For the text-containing cell, return its midpoint in (x, y) coordinate format. 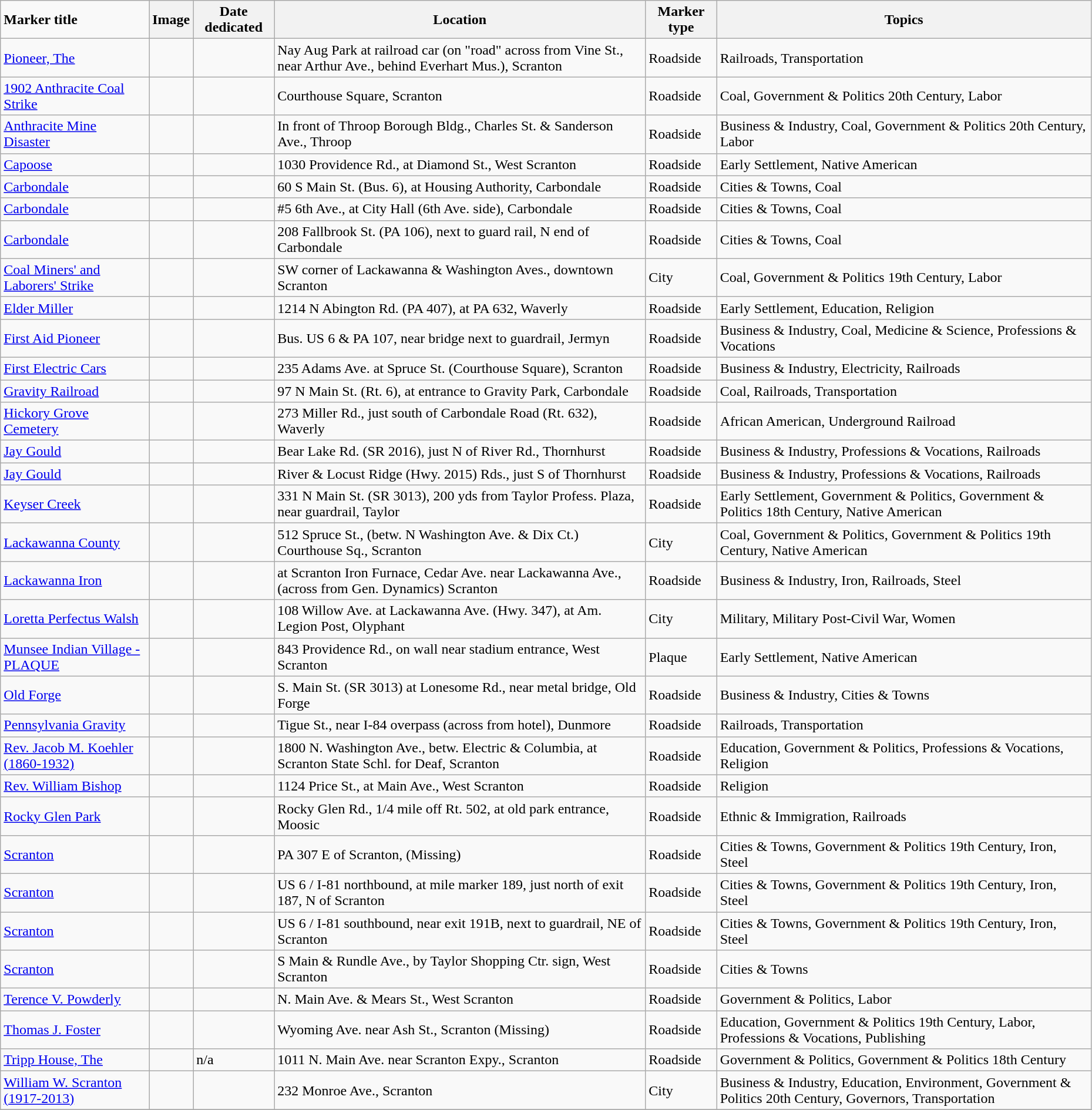
Early Settlement, Government & Politics, Government & Politics 18th Century, Native American (903, 504)
235 Adams Ave. at Spruce St. (Courthouse Square), Scranton (460, 368)
In front of Throop Borough Bldg., Charles St. & Sanderson Ave., Throop (460, 134)
Education, Government & Politics, Professions & Vocations, Religion (903, 755)
Coal, Government & Politics 20th Century, Labor (903, 96)
First Aid Pioneer (75, 338)
Old Forge (75, 695)
Hickory Grove Cemetery (75, 422)
Topics (903, 20)
Business & Industry, Coal, Medicine & Science, Professions & Vocations (903, 338)
Coal, Railroads, Transportation (903, 391)
Coal, Government & Politics 19th Century, Labor (903, 277)
Business & Industry, Electricity, Railroads (903, 368)
Pennsylvania Gravity (75, 725)
Gravity Railroad (75, 391)
William W. Scranton (1917-2013) (75, 1090)
Cities & Towns (903, 969)
Wyoming Ave. near Ash St., Scranton (Missing) (460, 1030)
Plaque (681, 657)
Rev. William Bishop (75, 786)
Courthouse Square, Scranton (460, 96)
Education, Government & Politics 19th Century, Labor, Professions & Vocations, Publishing (903, 1030)
Date dedicated (234, 20)
97 N Main St. (Rt. 6), at entrance to Gravity Park, Carbondale (460, 391)
843 Providence Rd., on wall near stadium entrance, West Scranton (460, 657)
n/a (234, 1060)
Terence V. Powderly (75, 1000)
Coal, Government & Politics, Government & Politics 19th Century, Native American (903, 543)
Marker type (681, 20)
Keyser Creek (75, 504)
1800 N. Washington Ave., betw. Electric & Columbia, at Scranton State Schl. for Deaf, Scranton (460, 755)
60 S Main St. (Bus. 6), at Housing Authority, Carbondale (460, 187)
S Main & Rundle Ave., by Taylor Shopping Ctr. sign, West Scranton (460, 969)
Business & Industry, Coal, Government & Politics 20th Century, Labor (903, 134)
1124 Price St., at Main Ave., West Scranton (460, 786)
SW corner of Lackawanna & Washington Aves., downtown Scranton (460, 277)
Location (460, 20)
Marker title (75, 20)
Bus. US 6 & PA 107, near bridge next to guardrail, Jermyn (460, 338)
Coal Miners' and Laborers' Strike (75, 277)
Image (172, 20)
N. Main Ave. & Mears St., West Scranton (460, 1000)
Religion (903, 786)
512 Spruce St., (betw. N Washington Ave. & Dix Ct.) Courthouse Sq., Scranton (460, 543)
108 Willow Ave. at Lackawanna Ave. (Hwy. 347), at Am. Legion Post, Olyphant (460, 619)
Loretta Perfectus Walsh (75, 619)
Lackawanna Iron (75, 580)
1030 Providence Rd., at Diamond St., West Scranton (460, 164)
1902 Anthracite Coal Strike (75, 96)
Elder Miller (75, 308)
208 Fallbrook St. (PA 106), next to guard rail, N end of Carbondale (460, 240)
273 Miller Rd., just south of Carbondale Road (Rt. 632), Waverly (460, 422)
Government & Politics, Government & Politics 18th Century (903, 1060)
#5 6th Ave., at City Hall (6th Ave. side), Carbondale (460, 209)
Government & Politics, Labor (903, 1000)
Pioneer, The (75, 58)
African American, Underground Railroad (903, 422)
1011 N. Main Ave. near Scranton Expy., Scranton (460, 1060)
Rev. Jacob M. Koehler (1860-1932) (75, 755)
Munsee Indian Village - PLAQUE (75, 657)
Tripp House, The (75, 1060)
at Scranton Iron Furnace, Cedar Ave. near Lackawanna Ave., (across from Gen. Dynamics) Scranton (460, 580)
Bear Lake Rd. (SR 2016), just N of River Rd., Thornhurst (460, 452)
PA 307 E of Scranton, (Missing) (460, 854)
1214 N Abington Rd. (PA 407), at PA 632, Waverly (460, 308)
232 Monroe Ave., Scranton (460, 1090)
River & Locust Ridge (Hwy. 2015) Rds., just S of Thornhurst (460, 474)
Thomas J. Foster (75, 1030)
US 6 / I-81 southbound, near exit 191B, next to guardrail, NE of Scranton (460, 930)
Business & Industry, Education, Environment, Government & Politics 20th Century, Governors, Transportation (903, 1090)
Lackawanna County (75, 543)
Business & Industry, Cities & Towns (903, 695)
S. Main St. (SR 3013) at Lonesome Rd., near metal bridge, Old Forge (460, 695)
Anthracite Mine Disaster (75, 134)
First Electric Cars (75, 368)
Tigue St., near I-84 overpass (across from hotel), Dunmore (460, 725)
331 N Main St. (SR 3013), 200 yds from Taylor Profess. Plaza, near guardrail, Taylor (460, 504)
Rocky Glen Park (75, 816)
Rocky Glen Rd., 1/4 mile off Rt. 502, at old park entrance, Moosic (460, 816)
Military, Military Post-Civil War, Women (903, 619)
Nay Aug Park at railroad car (on "road" across from Vine St., near Arthur Ave., behind Everhart Mus.), Scranton (460, 58)
Capoose (75, 164)
US 6 / I-81 northbound, at mile marker 189, just north of exit 187, N of Scranton (460, 893)
Ethnic & Immigration, Railroads (903, 816)
Business & Industry, Iron, Railroads, Steel (903, 580)
Early Settlement, Education, Religion (903, 308)
